Detect which cell encompasses the target text, then output its [X, Y] center coordinate. 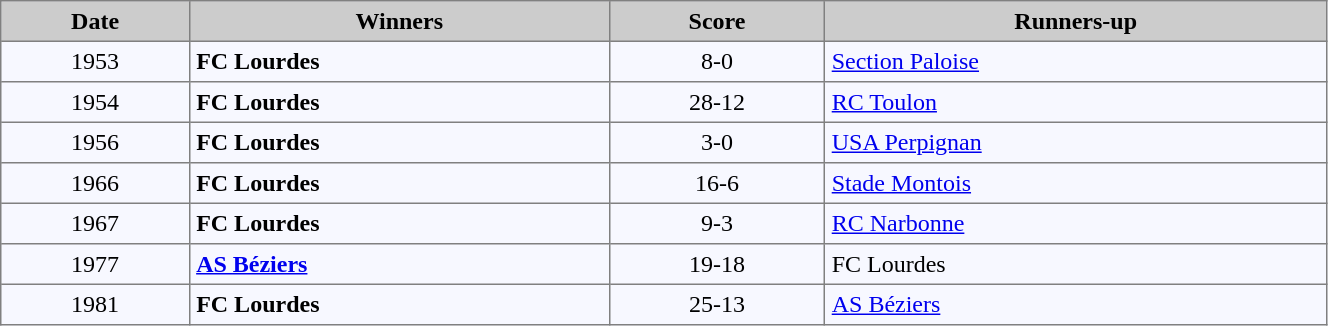
1967 [96, 223]
8-0 [717, 61]
9-3 [717, 223]
Score [717, 21]
19-18 [717, 264]
16-6 [717, 183]
RC Toulon [1076, 102]
1954 [96, 102]
1966 [96, 183]
Section Paloise [1076, 61]
Stade Montois [1076, 183]
USA Perpignan [1076, 142]
Runners-up [1076, 21]
3-0 [717, 142]
1981 [96, 304]
28-12 [717, 102]
25-13 [717, 304]
RC Narbonne [1076, 223]
1956 [96, 142]
1953 [96, 61]
1977 [96, 264]
Winners [399, 21]
Date [96, 21]
